For the text-containing cell, return its midpoint in (X, Y) coordinate format. 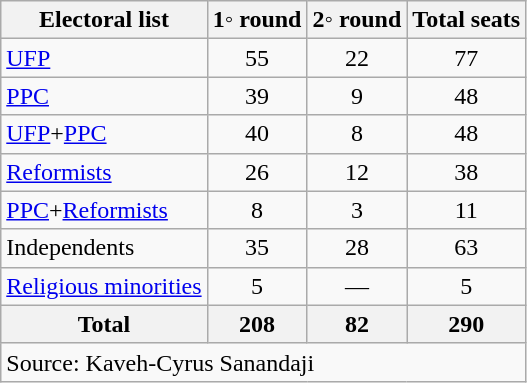
12 (357, 172)
39 (257, 96)
Independents (104, 248)
PPC+Reformists (104, 210)
63 (466, 248)
Reformists (104, 172)
Electoral list (104, 20)
38 (466, 172)
290 (466, 324)
55 (257, 58)
UFP+PPC (104, 134)
35 (257, 248)
3 (357, 210)
PPC (104, 96)
9 (357, 96)
40 (257, 134)
Total (104, 324)
— (357, 286)
82 (357, 324)
UFP (104, 58)
208 (257, 324)
11 (466, 210)
2◦ round (357, 20)
Religious minorities (104, 286)
Source: Kaveh-Cyrus Sanandaji (264, 362)
Total seats (466, 20)
26 (257, 172)
1◦ round (257, 20)
28 (357, 248)
77 (466, 58)
22 (357, 58)
